Search for the cell housing the specified text and yield its [X, Y] center coordinate. 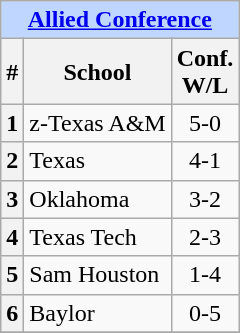
Allied Conference [120, 20]
2-3 [205, 237]
6 [12, 313]
Conf. W/L [205, 72]
Oklahoma [98, 199]
1 [12, 123]
0-5 [205, 313]
Sam Houston [98, 275]
3-2 [205, 199]
1-4 [205, 275]
2 [12, 161]
5-0 [205, 123]
Texas [98, 161]
4-1 [205, 161]
3 [12, 199]
4 [12, 237]
z-Texas A&M [98, 123]
Baylor [98, 313]
School [98, 72]
Texas Tech [98, 237]
5 [12, 275]
# [12, 72]
